Search for the cell housing the specified text and yield its [X, Y] center coordinate. 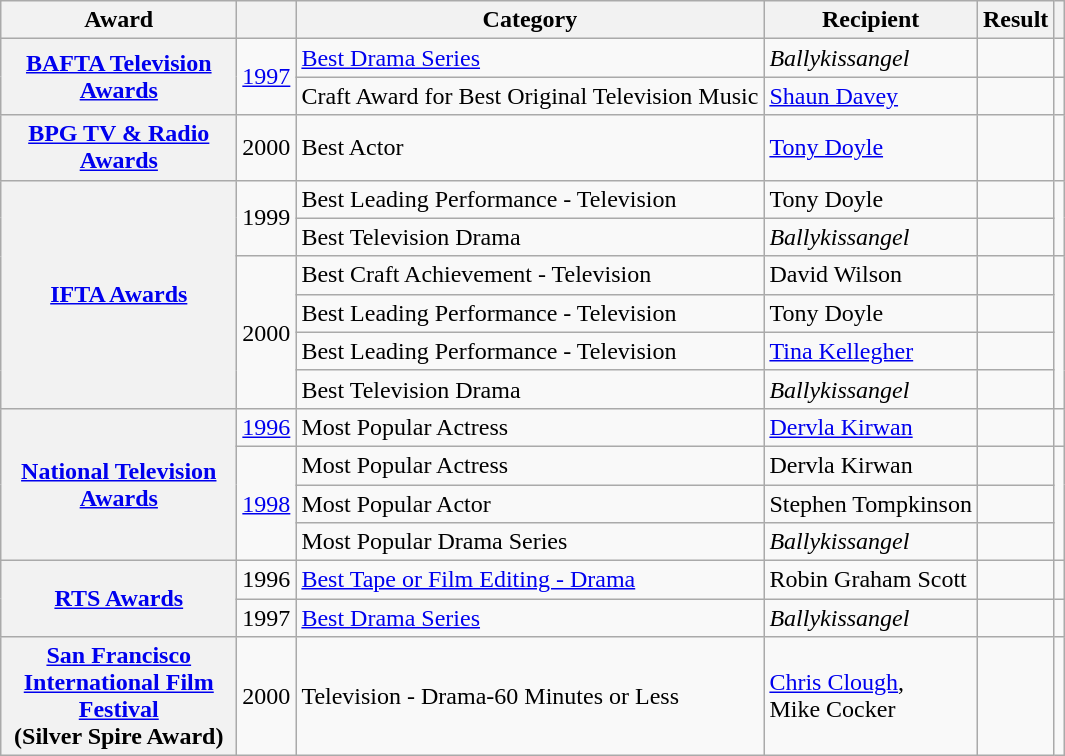
Best Craft Achievement - Television [530, 275]
1999 [266, 218]
David Wilson [871, 275]
Chris Clough,Mike Cocker [871, 696]
Robin Graham Scott [871, 580]
Award [119, 20]
Shaun Davey [871, 96]
Television - Drama-60 Minutes or Less [530, 696]
Category [530, 20]
Most Popular Actor [530, 503]
National Television Awards [119, 484]
San Francisco International Film Festival(Silver Spire Award) [119, 696]
Craft Award for Best Original Television Music [530, 96]
IFTA Awards [119, 294]
Stephen Tompkinson [871, 503]
Best Actor [530, 148]
1998 [266, 503]
Most Popular Drama Series [530, 542]
Tina Kellegher [871, 351]
BPG TV & Radio Awards [119, 148]
Result [1015, 20]
Best Tape or Film Editing - Drama [530, 580]
BAFTA Television Awards [119, 77]
RTS Awards [119, 599]
Recipient [871, 20]
